Search for the cell housing the specified text and yield its [X, Y] center coordinate. 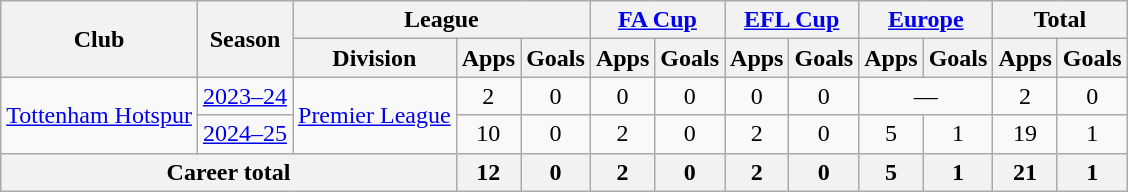
2024–25 [244, 134]
Division [374, 58]
Career total [228, 172]
21 [1025, 172]
— [926, 96]
12 [488, 172]
EFL Cup [792, 20]
Total [1060, 20]
Europe [926, 20]
Premier League [374, 115]
19 [1025, 134]
Club [100, 39]
2023–24 [244, 96]
FA Cup [657, 20]
League [441, 20]
Season [244, 39]
10 [488, 134]
Tottenham Hotspur [100, 115]
